Output the [x, y] coordinate of the center of the cell containing the given text.  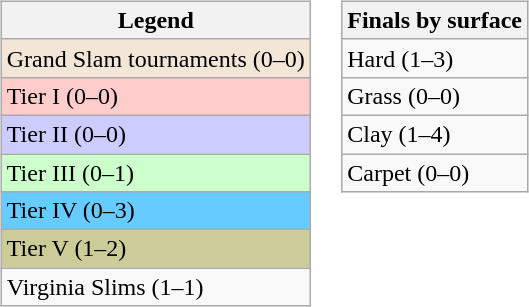
Tier V (1–2) [156, 249]
Finals by surface [435, 20]
Grass (0–0) [435, 96]
Clay (1–4) [435, 134]
Tier III (0–1) [156, 173]
Hard (1–3) [435, 58]
Grand Slam tournaments (0–0) [156, 58]
Tier I (0–0) [156, 96]
Virginia Slims (1–1) [156, 287]
Legend [156, 20]
Tier IV (0–3) [156, 211]
Tier II (0–0) [156, 134]
Carpet (0–0) [435, 173]
